Extract the (x, y) coordinate from the center of the cell holding the provided text.  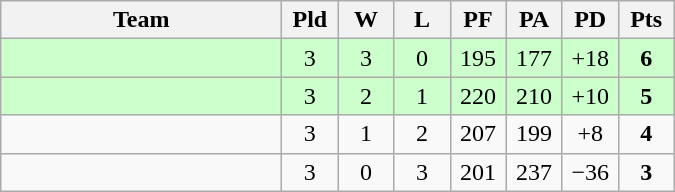
PF (478, 20)
5 (646, 96)
Team (142, 20)
177 (534, 58)
237 (534, 172)
+18 (590, 58)
210 (534, 96)
+10 (590, 96)
+8 (590, 134)
220 (478, 96)
Pld (310, 20)
201 (478, 172)
199 (534, 134)
L (422, 20)
4 (646, 134)
W (366, 20)
PA (534, 20)
−36 (590, 172)
195 (478, 58)
PD (590, 20)
6 (646, 58)
207 (478, 134)
Pts (646, 20)
